Identify which cell holds the provided text, then report its (X, Y) central coordinate. 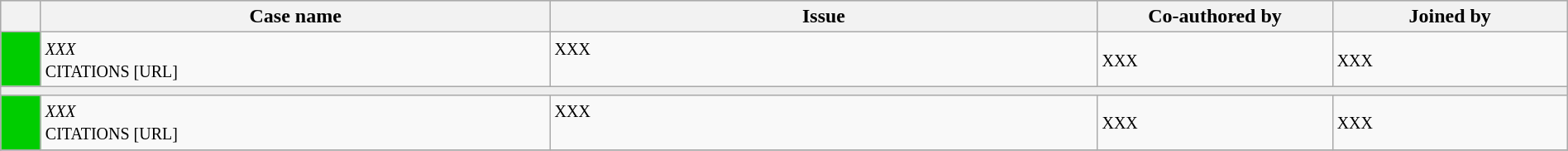
Joined by (1450, 17)
Issue (824, 17)
Co-authored by (1215, 17)
Case name (295, 17)
